Locate the cell with the specified text and output its [X, Y] center coordinate. 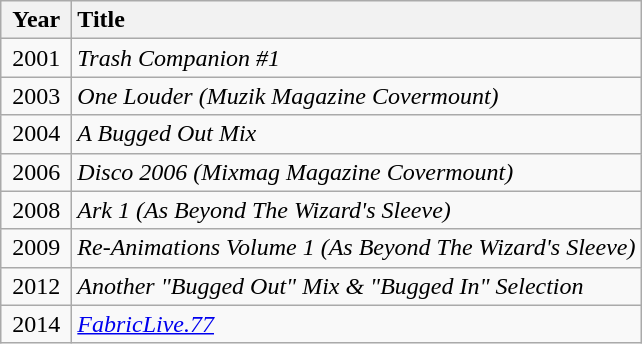
Ark 1 (As Beyond The Wizard's Sleeve) [356, 210]
2006 [36, 172]
2004 [36, 134]
2012 [36, 286]
Trash Companion #1 [356, 58]
A Bugged Out Mix [356, 134]
2001 [36, 58]
2008 [36, 210]
Year [36, 20]
Re-Animations Volume 1 (As Beyond The Wizard's Sleeve) [356, 248]
2014 [36, 324]
2009 [36, 248]
One Louder (Muzik Magazine Covermount) [356, 96]
Title [356, 20]
Disco 2006 (Mixmag Magazine Covermount) [356, 172]
FabricLive.77 [356, 324]
2003 [36, 96]
Another "Bugged Out" Mix & "Bugged In" Selection [356, 286]
